Detect which cell encompasses the target text, then output its [X, Y] center coordinate. 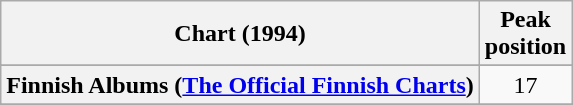
Finnish Albums (The Official Finnish Charts) [240, 85]
Chart (1994) [240, 34]
17 [525, 85]
Peakposition [525, 34]
